Provide the (x, y) coordinate of the cell's center where the given text is located.  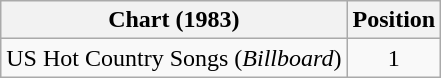
1 (394, 58)
Position (394, 20)
Chart (1983) (174, 20)
US Hot Country Songs (Billboard) (174, 58)
